Return the [x, y] coordinate for the center point of the cell that contains the specified text.  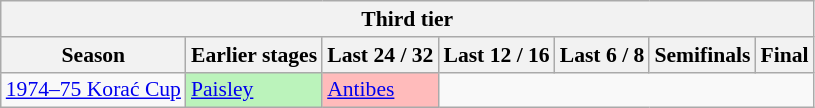
Third tier [408, 19]
Last 24 / 32 [380, 55]
Antibes [380, 90]
Semifinals [702, 55]
Last 12 / 16 [496, 55]
Earlier stages [254, 55]
Final [784, 55]
Last 6 / 8 [602, 55]
1974–75 Korać Cup [94, 90]
Paisley [254, 90]
Season [94, 55]
